From the cell containing the given text, extract its center point as [X, Y] coordinate. 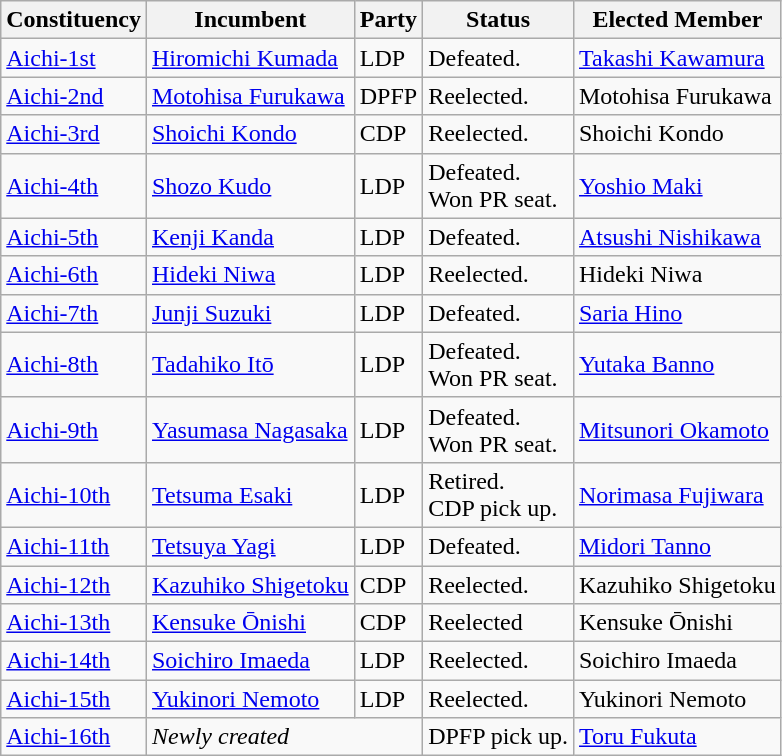
Aichi-7th [74, 313]
Retired.CDP pick up. [498, 494]
Aichi-1st [74, 58]
Kenji Kanda [250, 237]
Junji Suzuki [250, 313]
Aichi-5th [74, 237]
Yasumasa Nagasaka [250, 430]
Tetsuya Yagi [250, 546]
DPFP [388, 96]
Takashi Kawamura [677, 58]
Aichi-11th [74, 546]
Aichi-4th [74, 186]
Aichi-6th [74, 275]
Aichi-8th [74, 364]
Aichi-14th [74, 661]
Reelected [498, 623]
Saria Hino [677, 313]
Atsushi Nishikawa [677, 237]
Toru Fukuta [677, 737]
Aichi-15th [74, 699]
Aichi-2nd [74, 96]
Norimasa Fujiwara [677, 494]
Hiromichi Kumada [250, 58]
Tadahiko Itō [250, 364]
Aichi-10th [74, 494]
Yoshio Maki [677, 186]
Party [388, 20]
Aichi-9th [74, 430]
Midori Tanno [677, 546]
Status [498, 20]
Aichi-13th [74, 623]
Newly created [284, 737]
Tetsuma Esaki [250, 494]
Mitsunori Okamoto [677, 430]
Constituency [74, 20]
Aichi-3rd [74, 134]
Yutaka Banno [677, 364]
Shozo Kudo [250, 186]
Aichi-16th [74, 737]
Aichi-12th [74, 585]
DPFP pick up. [498, 737]
Elected Member [677, 20]
Incumbent [250, 20]
